Extract the [X, Y] coordinate from the center of the cell holding the provided text.  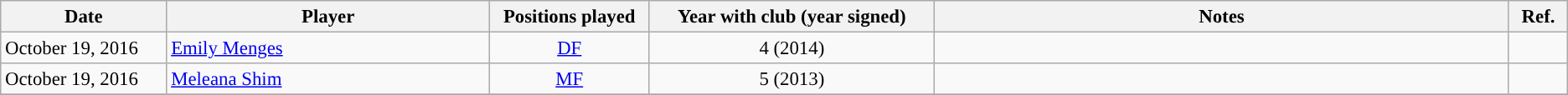
5 (2013) [792, 79]
Player [328, 17]
Notes [1222, 17]
Positions played [570, 17]
Emily Menges [328, 48]
Year with club (year signed) [792, 17]
Ref. [1538, 17]
MF [570, 79]
Meleana Shim [328, 79]
DF [570, 48]
Date [84, 17]
4 (2014) [792, 48]
